Scan for the cell matching the given text and deliver its (x, y) coordinate at center. 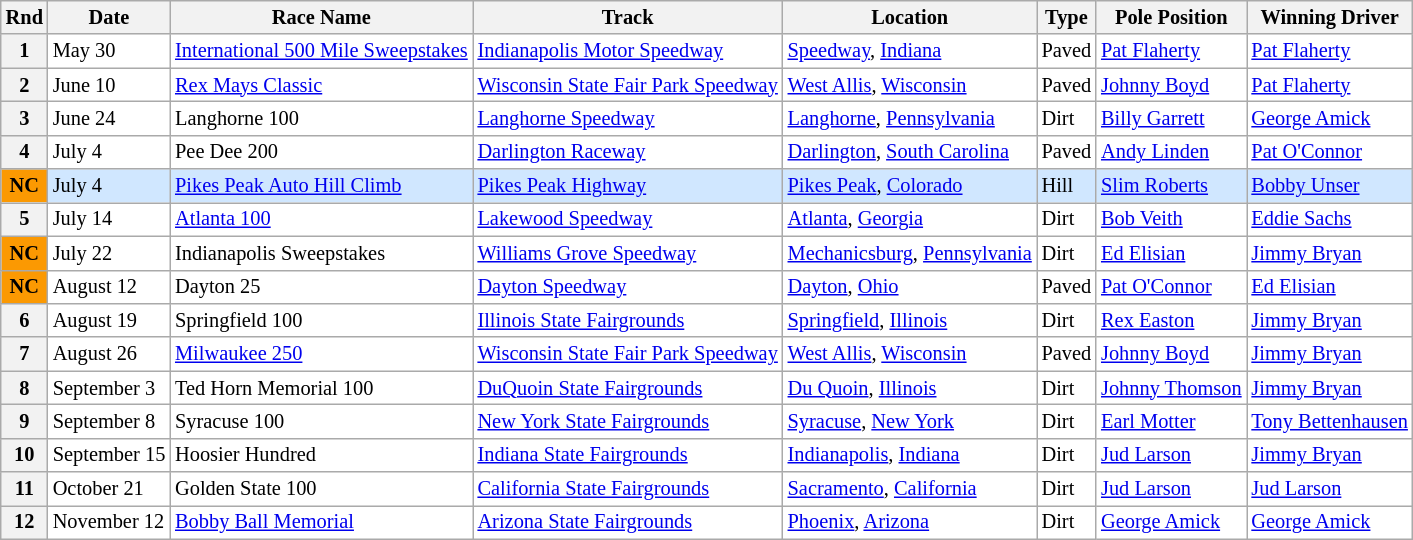
Location (910, 17)
Bobby Ball Memorial (321, 522)
2 (24, 85)
Syracuse 100 (321, 421)
Rex Mays Classic (321, 85)
Speedway, Indiana (910, 51)
Indiana State Fairgrounds (628, 455)
12 (24, 522)
10 (24, 455)
Phoenix, Arizona (910, 522)
August 26 (109, 354)
Langhorne Speedway (628, 118)
Pikes Peak, Colorado (910, 186)
June 24 (109, 118)
New York State Fairgrounds (628, 421)
Pikes Peak Auto Hill Climb (321, 186)
Type (1067, 17)
September 3 (109, 388)
May 30 (109, 51)
1 (24, 51)
Springfield 100 (321, 320)
September 15 (109, 455)
Track (628, 17)
Earl Motter (1171, 421)
Pikes Peak Highway (628, 186)
Darlington, South Carolina (910, 152)
Milwaukee 250 (321, 354)
7 (24, 354)
Andy Linden (1171, 152)
Tony Bettenhausen (1329, 421)
Rex Easton (1171, 320)
Mechanicsburg, Pennsylvania (910, 253)
3 (24, 118)
Hoosier Hundred (321, 455)
Date (109, 17)
Langhorne 100 (321, 118)
Atlanta 100 (321, 219)
Indianapolis Sweepstakes (321, 253)
Race Name (321, 17)
June 10 (109, 85)
Darlington Raceway (628, 152)
Arizona State Fairgrounds (628, 522)
California State Fairgrounds (628, 489)
Bob Veith (1171, 219)
Indianapolis Motor Speedway (628, 51)
9 (24, 421)
Atlanta, Georgia (910, 219)
6 (24, 320)
Williams Grove Speedway (628, 253)
Langhorne, Pennsylvania (910, 118)
September 8 (109, 421)
Du Quoin, Illinois (910, 388)
August 19 (109, 320)
Syracuse, New York (910, 421)
Dayton, Ohio (910, 287)
Lakewood Speedway (628, 219)
November 12 (109, 522)
Sacramento, California (910, 489)
July 22 (109, 253)
International 500 Mile Sweepstakes (321, 51)
Ted Horn Memorial 100 (321, 388)
5 (24, 219)
Billy Garrett (1171, 118)
Slim Roberts (1171, 186)
Pee Dee 200 (321, 152)
8 (24, 388)
Eddie Sachs (1329, 219)
4 (24, 152)
Pole Position (1171, 17)
Winning Driver (1329, 17)
Golden State 100 (321, 489)
Johnny Thomson (1171, 388)
Indianapolis, Indiana (910, 455)
Dayton Speedway (628, 287)
Rnd (24, 17)
August 12 (109, 287)
11 (24, 489)
October 21 (109, 489)
Illinois State Fairgrounds (628, 320)
DuQuoin State Fairgrounds (628, 388)
July 14 (109, 219)
Dayton 25 (321, 287)
Springfield, Illinois (910, 320)
Bobby Unser (1329, 186)
Hill (1067, 186)
